Pinpoint the cell where the given text exists, returning its (x, y) midpoint coordinate. 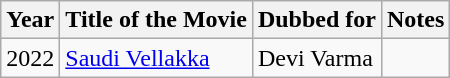
Title of the Movie (156, 20)
2022 (30, 58)
Saudi Vellakka (156, 58)
Year (30, 20)
Dubbed for (316, 20)
Devi Varma (316, 58)
Notes (415, 20)
